Detect which cell encompasses the target text, then output its (X, Y) center coordinate. 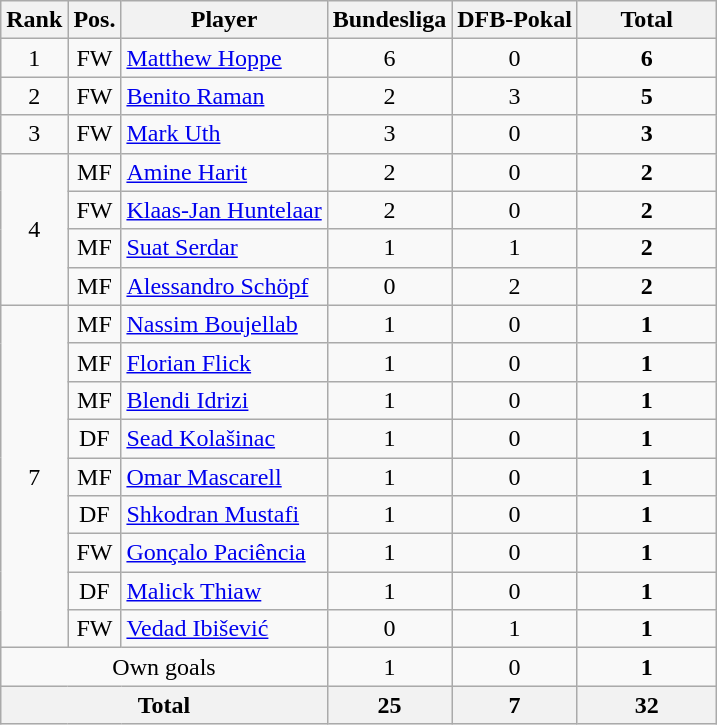
Own goals (164, 667)
5 (646, 96)
Gonçalo Paciência (224, 553)
Sead Kolašinac (224, 438)
Malick Thiaw (224, 591)
32 (646, 705)
4 (34, 229)
Blendi Idrizi (224, 400)
Vedad Ibišević (224, 629)
Player (224, 20)
Klaas-Jan Huntelaar (224, 210)
Mark Uth (224, 134)
Matthew Hoppe (224, 58)
Nassim Boujellab (224, 324)
Florian Flick (224, 362)
Alessandro Schöpf (224, 286)
Amine Harit (224, 172)
DFB-Pokal (515, 20)
Rank (34, 20)
Suat Serdar (224, 248)
Bundesliga (389, 20)
Omar Mascarell (224, 477)
Shkodran Mustafi (224, 515)
Benito Raman (224, 96)
25 (389, 705)
Pos. (94, 20)
